Return (x, y) of the center of cell containing provided text 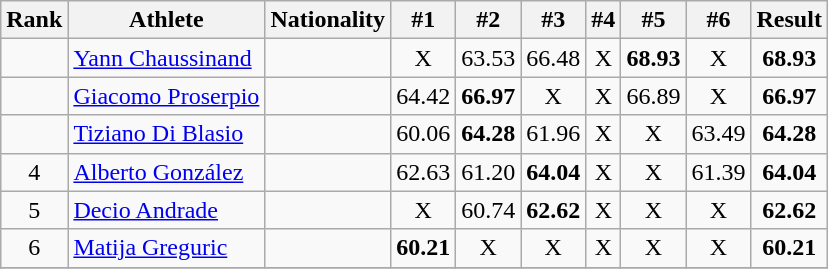
60.06 (424, 134)
61.20 (488, 172)
61.39 (718, 172)
Decio Andrade (166, 210)
Rank (34, 20)
#2 (488, 20)
Yann Chaussinand (166, 58)
64.42 (424, 96)
Nationality (328, 20)
#4 (604, 20)
6 (34, 248)
62.63 (424, 172)
60.74 (488, 210)
#5 (654, 20)
Result (789, 20)
Athlete (166, 20)
#6 (718, 20)
Alberto González (166, 172)
66.89 (654, 96)
63.53 (488, 58)
63.49 (718, 134)
Matija Greguric (166, 248)
#1 (424, 20)
61.96 (554, 134)
5 (34, 210)
Giacomo Proserpio (166, 96)
4 (34, 172)
#3 (554, 20)
66.48 (554, 58)
Tiziano Di Blasio (166, 134)
